Search for the cell housing the specified text and yield its (X, Y) center coordinate. 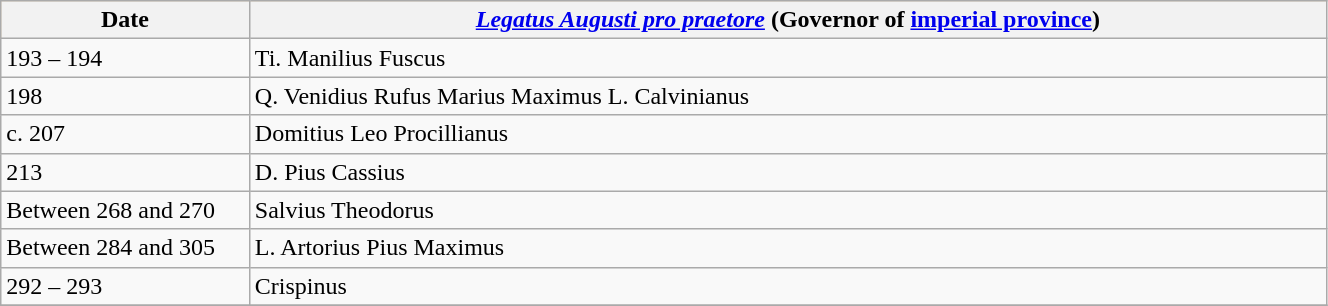
D. Pius Cassius (788, 172)
213 (126, 172)
c. 207 (126, 134)
Ti. Manilius Fuscus (788, 58)
Between 284 and 305 (126, 248)
198 (126, 96)
L. Artorius Pius Maximus (788, 248)
Date (126, 20)
Salvius Theodorus (788, 210)
Crispinus (788, 286)
Legatus Augusti pro praetore (Governor of imperial province) (788, 20)
193 – 194 (126, 58)
Domitius Leo Procillianus (788, 134)
Q. Venidius Rufus Marius Maximus L. Calvinianus (788, 96)
292 – 293 (126, 286)
Between 268 and 270 (126, 210)
